From the cell containing the given text, extract its center point as (x, y) coordinate. 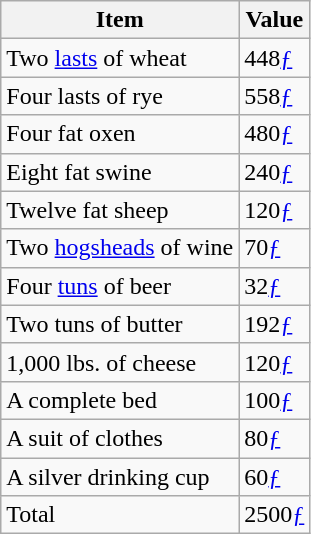
A silver drinking cup (120, 477)
558ƒ (274, 96)
A suit of clothes (120, 438)
192ƒ (274, 324)
Four tuns of beer (120, 286)
60ƒ (274, 477)
70ƒ (274, 248)
Four lasts of rye (120, 96)
1,000 lbs. of cheese (120, 362)
Twelve fat sheep (120, 210)
80ƒ (274, 438)
Total (120, 515)
100ƒ (274, 400)
Value (274, 20)
Item (120, 20)
480ƒ (274, 134)
A complete bed (120, 400)
Two hogsheads of wine (120, 248)
448ƒ (274, 58)
Eight fat swine (120, 172)
240ƒ (274, 172)
Two tuns of butter (120, 324)
2500ƒ (274, 515)
32ƒ (274, 286)
Two lasts of wheat (120, 58)
Four fat oxen (120, 134)
